From the cell containing the given text, extract its center point as [X, Y] coordinate. 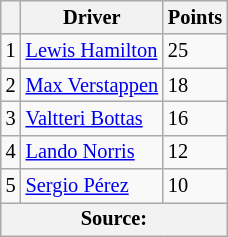
5 [11, 186]
Points [195, 17]
1 [11, 51]
Driver [92, 17]
18 [195, 85]
4 [11, 152]
Source: [114, 219]
Lando Norris [92, 152]
12 [195, 152]
Sergio Pérez [92, 186]
2 [11, 85]
10 [195, 186]
3 [11, 118]
Lewis Hamilton [92, 51]
25 [195, 51]
16 [195, 118]
Valtteri Bottas [92, 118]
Max Verstappen [92, 85]
